Extract the [X, Y] coordinate from the center of the cell holding the provided text.  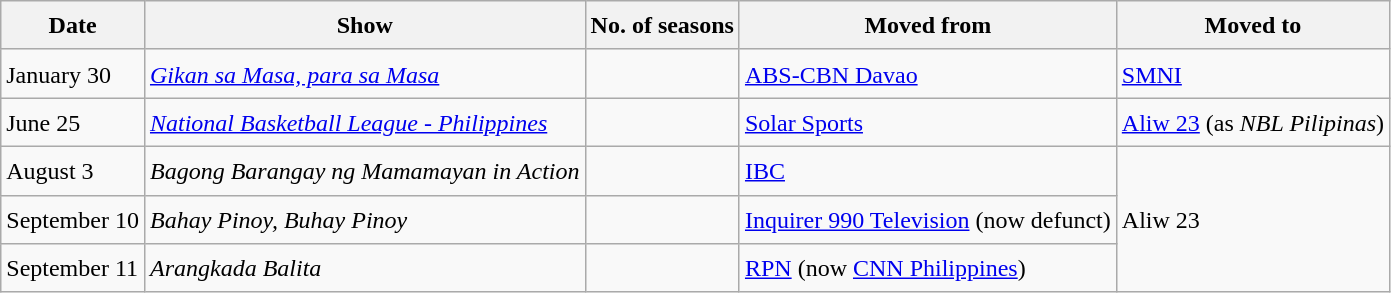
September 11 [73, 268]
National Basketball League - Philippines [364, 122]
Arangkada Balita [364, 268]
Gikan sa Masa, para sa Masa [364, 74]
SMNI [1252, 74]
Date [73, 26]
Aliw 23 [1252, 219]
June 25 [73, 122]
September 10 [73, 220]
Inquirer 990 Television (now defunct) [928, 220]
ABS-CBN Davao [928, 74]
August 3 [73, 170]
Bagong Barangay ng Mamamayan in Action [364, 170]
IBC [928, 170]
Moved from [928, 26]
No. of seasons [662, 26]
Solar Sports [928, 122]
Aliw 23 (as NBL Pilipinas) [1252, 122]
Show [364, 26]
January 30 [73, 74]
Bahay Pinoy, Buhay Pinoy [364, 220]
Moved to [1252, 26]
RPN (now CNN Philippines) [928, 268]
